For the text-containing cell, return its midpoint in (X, Y) coordinate format. 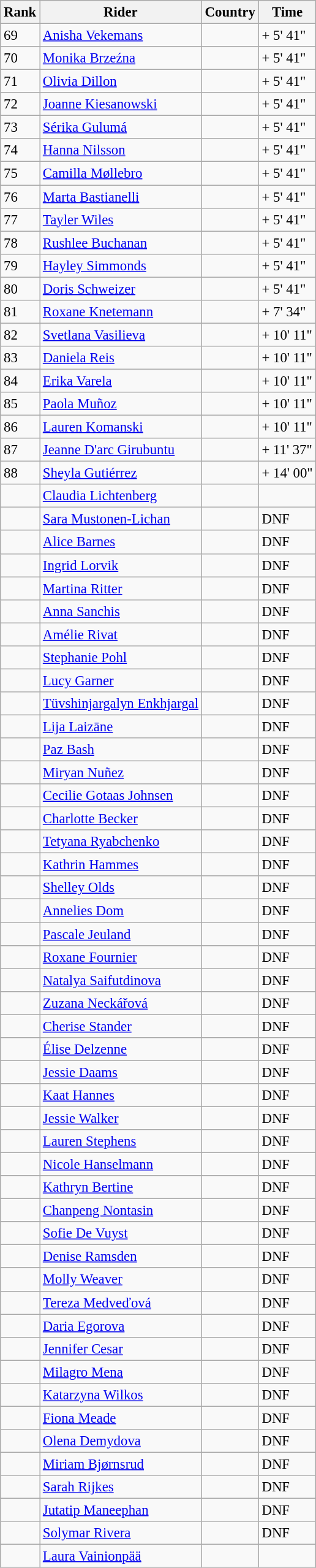
Sofie De Vuyst (121, 1233)
Natalya Saifutdinova (121, 980)
Jeanne D'arc Girubuntu (121, 450)
Sheyla Gutiérrez (121, 473)
83 (20, 358)
+ 7' 34" (287, 312)
Ingrid Lorvik (121, 565)
79 (20, 265)
72 (20, 104)
Lucy Garner (121, 680)
Rushlee Buchanan (121, 243)
84 (20, 381)
Zuzana Neckářová (121, 1003)
Kaat Hannes (121, 1095)
Jessie Daams (121, 1072)
Rider (121, 12)
74 (20, 150)
Olivia Dillon (121, 82)
86 (20, 427)
Amélie Rivat (121, 634)
88 (20, 473)
Hanna Nilsson (121, 150)
Shelley Olds (121, 888)
81 (20, 312)
Monika Brzeźna (121, 58)
Pascale Jeuland (121, 934)
Miriam Bjørnsrud (121, 1464)
77 (20, 219)
Sara Mustonen-Lichan (121, 519)
Chanpeng Nontasin (121, 1211)
Sérika Gulumá (121, 127)
Kathryn Bertine (121, 1187)
82 (20, 335)
Roxane Knetemann (121, 312)
76 (20, 197)
Stephanie Pohl (121, 658)
73 (20, 127)
Paz Bash (121, 750)
Rank (20, 12)
Tetyana Ryabchenko (121, 842)
70 (20, 58)
75 (20, 173)
Tüvshinjargalyn Enkhjargal (121, 704)
Jutatip Maneephan (121, 1510)
Anisha Vekemans (121, 36)
Solymar Rivera (121, 1533)
Annelies Dom (121, 911)
Cherise Stander (121, 1026)
Alice Barnes (121, 542)
Erika Varela (121, 381)
69 (20, 36)
Olena Demydova (121, 1441)
Daniela Reis (121, 358)
Lauren Komanski (121, 427)
Martina Ritter (121, 588)
Sarah Rijkes (121, 1487)
Svetlana Vasilieva (121, 335)
Élise Delzenne (121, 1049)
Denise Ramsden (121, 1257)
71 (20, 82)
Milagro Mena (121, 1372)
Lauren Stephens (121, 1141)
Fiona Meade (121, 1418)
Joanne Kiesanowski (121, 104)
Molly Weaver (121, 1280)
Charlotte Becker (121, 819)
Kathrin Hammes (121, 865)
Nicole Hanselmann (121, 1165)
Country (230, 12)
Laura Vainionpää (121, 1556)
Miryan Nuñez (121, 773)
Jennifer Cesar (121, 1349)
80 (20, 289)
+ 14' 00" (287, 473)
Tayler Wiles (121, 219)
Claudia Lichtenberg (121, 496)
Anna Sanchis (121, 611)
Time (287, 12)
Cecilie Gotaas Johnsen (121, 796)
+ 11' 37" (287, 450)
Hayley Simmonds (121, 265)
Tereza Medveďová (121, 1303)
85 (20, 404)
Lija Laizāne (121, 726)
Katarzyna Wilkos (121, 1395)
Camilla Møllebro (121, 173)
Daria Egorova (121, 1326)
87 (20, 450)
Doris Schweizer (121, 289)
78 (20, 243)
Roxane Fournier (121, 957)
Jessie Walker (121, 1118)
Paola Muñoz (121, 404)
Marta Bastianelli (121, 197)
